Provide the (x, y) coordinate of the cell's center where the given text is located.  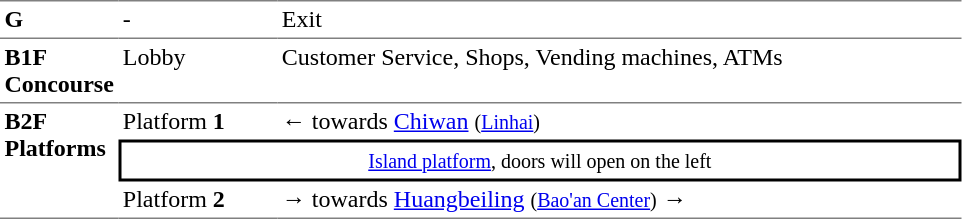
← towards Chiwan (Linhai) (619, 122)
B1FConcourse (59, 71)
Customer Service, Shops, Vending machines, ATMs (619, 71)
G (59, 19)
Platform 1 (198, 122)
- (198, 19)
Island platform, doors will open on the left (540, 161)
Exit (619, 19)
Lobby (198, 71)
